Locate the cell with the specified text and output its (X, Y) center coordinate. 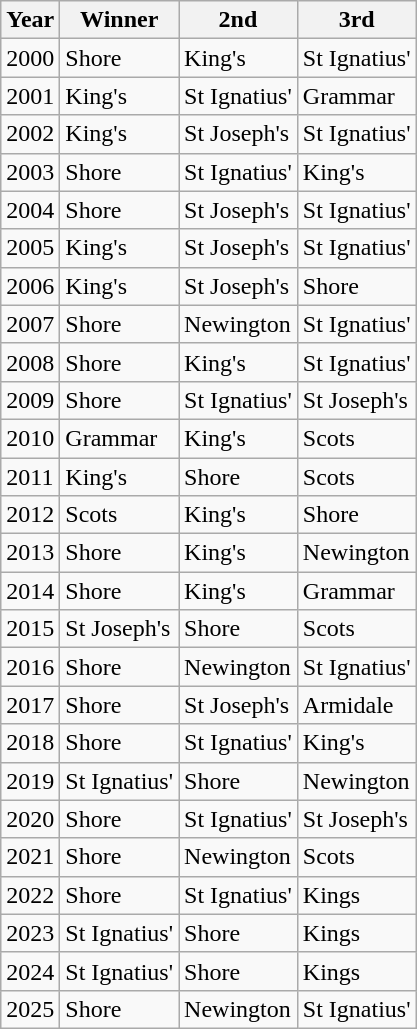
2001 (30, 96)
2020 (30, 819)
2006 (30, 286)
2022 (30, 895)
2018 (30, 743)
2002 (30, 134)
2024 (30, 971)
2009 (30, 400)
2014 (30, 591)
2017 (30, 705)
2005 (30, 248)
Winner (120, 20)
2019 (30, 781)
2003 (30, 172)
2015 (30, 629)
2010 (30, 438)
3rd (356, 20)
2011 (30, 477)
2025 (30, 1009)
Year (30, 20)
2012 (30, 515)
2008 (30, 362)
2nd (238, 20)
2013 (30, 553)
Armidale (356, 705)
2016 (30, 667)
2023 (30, 933)
2007 (30, 324)
2000 (30, 58)
2021 (30, 857)
2004 (30, 210)
